For the text-containing cell, return its midpoint in [x, y] coordinate format. 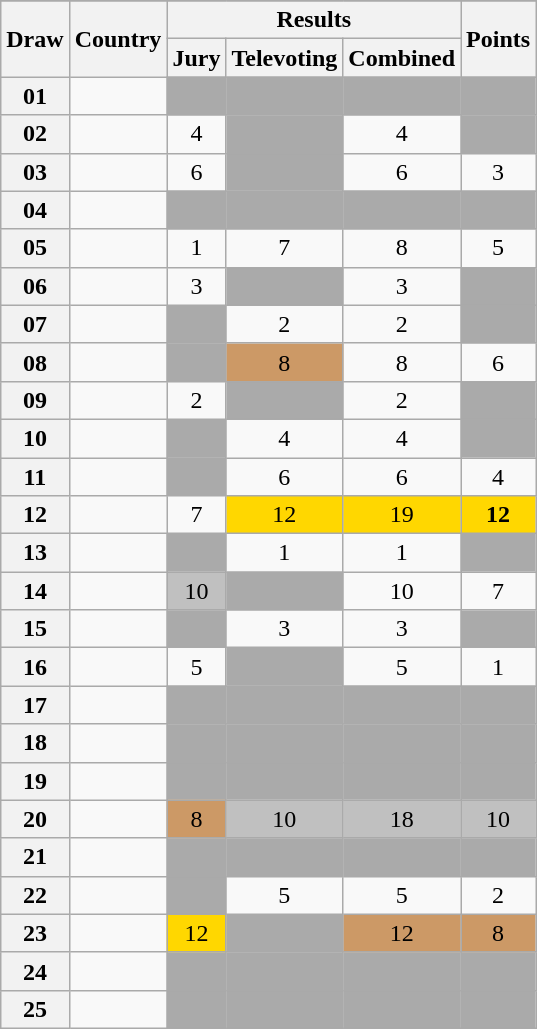
14 [35, 591]
24 [35, 971]
Jury [196, 58]
09 [35, 400]
11 [35, 477]
08 [35, 362]
06 [35, 286]
17 [35, 705]
02 [35, 134]
Results [314, 20]
03 [35, 172]
25 [35, 1009]
23 [35, 933]
Televoting [284, 58]
07 [35, 324]
Points [498, 39]
22 [35, 895]
05 [35, 248]
Country [118, 39]
01 [35, 96]
15 [35, 629]
Combined [402, 58]
21 [35, 857]
Draw [35, 39]
13 [35, 553]
04 [35, 210]
20 [35, 819]
16 [35, 667]
